Pinpoint the cell where the given text exists, returning its (x, y) midpoint coordinate. 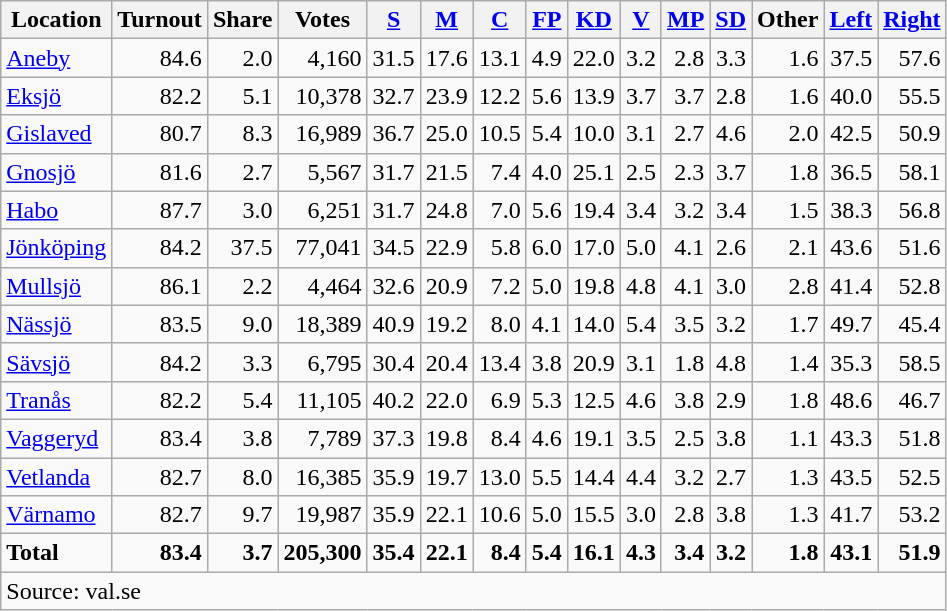
MP (685, 20)
41.4 (851, 286)
4.0 (546, 172)
Aneby (56, 58)
12.2 (500, 96)
52.8 (912, 286)
18,389 (322, 324)
51.9 (912, 553)
6,251 (322, 210)
Source: val.se (474, 591)
24.8 (446, 210)
41.7 (851, 515)
31.5 (394, 58)
21.5 (446, 172)
7.4 (500, 172)
10.6 (500, 515)
52.5 (912, 477)
17.0 (594, 248)
Turnout (160, 20)
20.4 (446, 362)
10,378 (322, 96)
2.2 (242, 286)
22.9 (446, 248)
6.0 (546, 248)
46.7 (912, 400)
34.5 (394, 248)
Eksjö (56, 96)
43.1 (851, 553)
4.4 (640, 477)
9.7 (242, 515)
M (446, 20)
23.9 (446, 96)
37.3 (394, 438)
25.1 (594, 172)
Värnamo (56, 515)
11,105 (322, 400)
S (394, 20)
V (640, 20)
FP (546, 20)
13.4 (500, 362)
84.6 (160, 58)
36.7 (394, 134)
14.4 (594, 477)
43.5 (851, 477)
4,160 (322, 58)
Right (912, 20)
51.6 (912, 248)
16,385 (322, 477)
32.6 (394, 286)
87.7 (160, 210)
36.5 (851, 172)
1.4 (788, 362)
81.6 (160, 172)
43.3 (851, 438)
4.3 (640, 553)
40.0 (851, 96)
25.0 (446, 134)
57.6 (912, 58)
5.5 (546, 477)
2.6 (731, 248)
1.1 (788, 438)
13.0 (500, 477)
2.9 (731, 400)
49.7 (851, 324)
2.3 (685, 172)
Tranås (56, 400)
Other (788, 20)
Gislaved (56, 134)
19.4 (594, 210)
32.7 (394, 96)
86.1 (160, 286)
Total (56, 553)
40.9 (394, 324)
6,795 (322, 362)
10.5 (500, 134)
Vaggeryd (56, 438)
Share (242, 20)
16,989 (322, 134)
80.7 (160, 134)
19.2 (446, 324)
Vetlanda (56, 477)
13.1 (500, 58)
205,300 (322, 553)
5,567 (322, 172)
19.7 (446, 477)
17.6 (446, 58)
40.2 (394, 400)
Mullsjö (56, 286)
SD (731, 20)
Habo (56, 210)
7.2 (500, 286)
45.4 (912, 324)
15.5 (594, 515)
43.6 (851, 248)
8.3 (242, 134)
7,789 (322, 438)
5.1 (242, 96)
9.0 (242, 324)
51.8 (912, 438)
Gnosjö (56, 172)
83.5 (160, 324)
50.9 (912, 134)
58.1 (912, 172)
56.8 (912, 210)
35.4 (394, 553)
30.4 (394, 362)
42.5 (851, 134)
C (500, 20)
12.5 (594, 400)
5.8 (500, 248)
Location (56, 20)
7.0 (500, 210)
58.5 (912, 362)
77,041 (322, 248)
16.1 (594, 553)
Jönköping (56, 248)
14.0 (594, 324)
5.3 (546, 400)
19.1 (594, 438)
55.5 (912, 96)
53.2 (912, 515)
1.7 (788, 324)
Votes (322, 20)
KD (594, 20)
Sävsjö (56, 362)
Nässjö (56, 324)
38.3 (851, 210)
13.9 (594, 96)
Left (851, 20)
1.5 (788, 210)
19,987 (322, 515)
48.6 (851, 400)
2.1 (788, 248)
35.3 (851, 362)
4,464 (322, 286)
10.0 (594, 134)
4.9 (546, 58)
6.9 (500, 400)
